Determine the [x, y] coordinate at the center of the cell enclosing the given text.  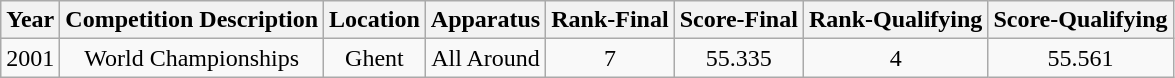
Score-Final [738, 20]
Ghent [375, 58]
Year [30, 20]
Apparatus [485, 20]
Rank-Final [610, 20]
7 [610, 58]
Competition Description [192, 20]
2001 [30, 58]
4 [895, 58]
Rank-Qualifying [895, 20]
55.335 [738, 58]
55.561 [1080, 58]
World Championships [192, 58]
Score-Qualifying [1080, 20]
Location [375, 20]
All Around [485, 58]
